Return [x, y] of the center of cell containing provided text 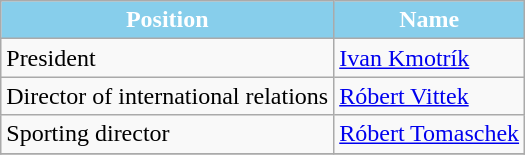
Róbert Tomaschek [430, 134]
Position [168, 20]
President [168, 58]
Róbert Vittek [430, 96]
Ivan Kmotrík [430, 58]
Director of international relations [168, 96]
Name [430, 20]
Sporting director [168, 134]
